Output the [x, y] coordinate of the center of the cell containing the given text.  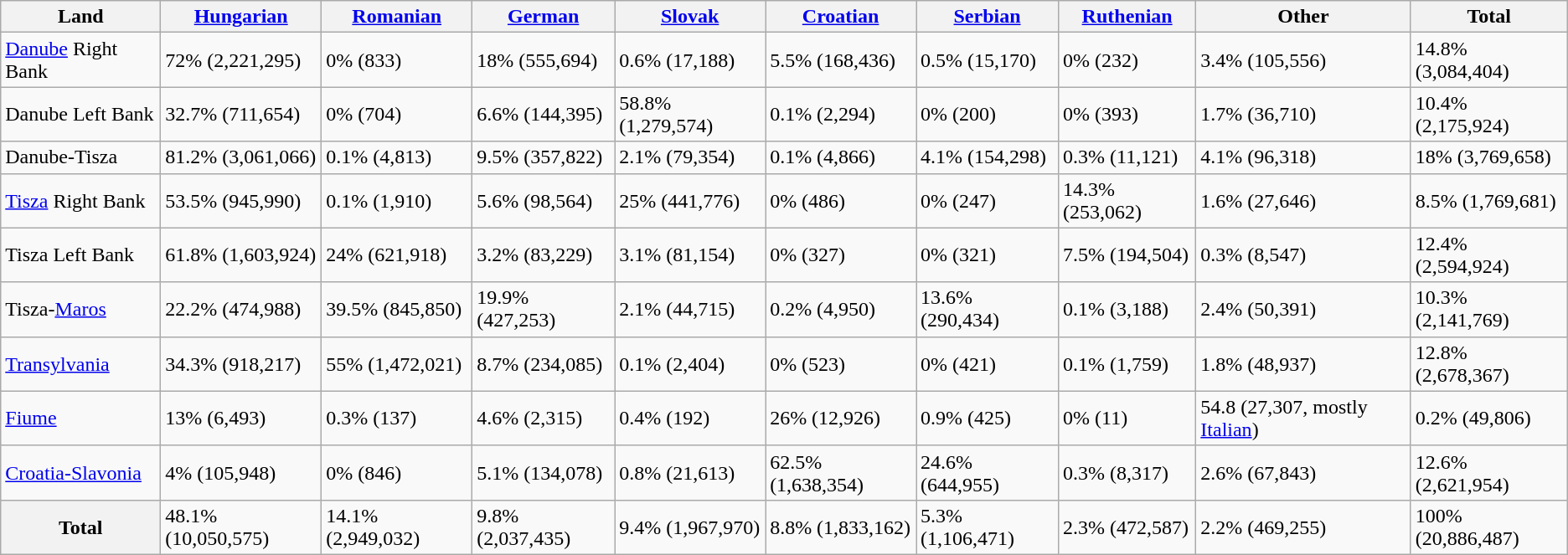
0% (704) [397, 114]
8.5% (1,769,681) [1489, 201]
39.5% (845,850) [397, 310]
6.6% (144,395) [544, 114]
0.2% (49,806) [1489, 419]
18% (555,694) [544, 60]
Tisza Left Bank [80, 254]
22.2% (474,988) [241, 310]
0.1% (3,188) [1127, 310]
13% (6,493) [241, 419]
13.6% (290,434) [988, 310]
1.6% (27,646) [1303, 201]
0% (846) [397, 472]
Transylvania [80, 363]
0% (200) [988, 114]
0.3% (8,547) [1303, 254]
58.8% (1,279,574) [690, 114]
9.5% (357,822) [544, 157]
54.8 (27,307, mostly Italian) [1303, 419]
1.7% (36,710) [1303, 114]
5.3% (1,106,471) [988, 527]
26% (12,926) [841, 419]
0.6% (17,188) [690, 60]
55% (1,472,021) [397, 363]
Slovak [690, 17]
Croatia-Slavonia [80, 472]
0.3% (11,121) [1127, 157]
0% (833) [397, 60]
2.6% (67,843) [1303, 472]
0% (232) [1127, 60]
5.6% (98,564) [544, 201]
8.8% (1,833,162) [841, 527]
Tisza Right Bank [80, 201]
0.5% (15,170) [988, 60]
4.6% (2,315) [544, 419]
Hungarian [241, 17]
0.4% (192) [690, 419]
2.3% (472,587) [1127, 527]
72% (2,221,295) [241, 60]
0% (523) [841, 363]
100% (20,886,487) [1489, 527]
0.2% (4,950) [841, 310]
5.5% (168,436) [841, 60]
0% (321) [988, 254]
Other [1303, 17]
3.1% (81,154) [690, 254]
Fiume [80, 419]
7.5% (194,504) [1127, 254]
0.1% (2,294) [841, 114]
Ruthenian [1127, 17]
1.8% (48,937) [1303, 363]
0.1% (1,759) [1127, 363]
Romanian [397, 17]
0% (327) [841, 254]
14.8% (3,084,404) [1489, 60]
Serbian [988, 17]
0.1% (4,866) [841, 157]
48.1% (10,050,575) [241, 527]
0% (486) [841, 201]
0% (421) [988, 363]
5.1% (134,078) [544, 472]
Danube Left Bank [80, 114]
24.6% (644,955) [988, 472]
12.8% (2,678,367) [1489, 363]
German [544, 17]
9.8% (2,037,435) [544, 527]
0.1% (4,813) [397, 157]
34.3% (918,217) [241, 363]
Danube-Tisza [80, 157]
2.1% (44,715) [690, 310]
12.6% (2,621,954) [1489, 472]
2.1% (79,354) [690, 157]
8.7% (234,085) [544, 363]
Land [80, 17]
Croatian [841, 17]
2.2% (469,255) [1303, 527]
0.1% (2,404) [690, 363]
4% (105,948) [241, 472]
Danube Right Bank [80, 60]
61.8% (1,603,924) [241, 254]
24% (621,918) [397, 254]
19.9% (427,253) [544, 310]
25% (441,776) [690, 201]
0.9% (425) [988, 419]
0% (11) [1127, 419]
10.4% (2,175,924) [1489, 114]
9.4% (1,967,970) [690, 527]
81.2% (3,061,066) [241, 157]
18% (3,769,658) [1489, 157]
14.3% (253,062) [1127, 201]
62.5% (1,638,354) [841, 472]
0.3% (137) [397, 419]
Tisza-Maros [80, 310]
0.3% (8,317) [1127, 472]
0.8% (21,613) [690, 472]
32.7% (711,654) [241, 114]
3.2% (83,229) [544, 254]
10.3% (2,141,769) [1489, 310]
4.1% (154,298) [988, 157]
14.1% (2,949,032) [397, 527]
0.1% (1,910) [397, 201]
0% (393) [1127, 114]
53.5% (945,990) [241, 201]
12.4% (2,594,924) [1489, 254]
2.4% (50,391) [1303, 310]
0% (247) [988, 201]
4.1% (96,318) [1303, 157]
3.4% (105,556) [1303, 60]
